Pinpoint the cell where the given text exists, returning its [X, Y] midpoint coordinate. 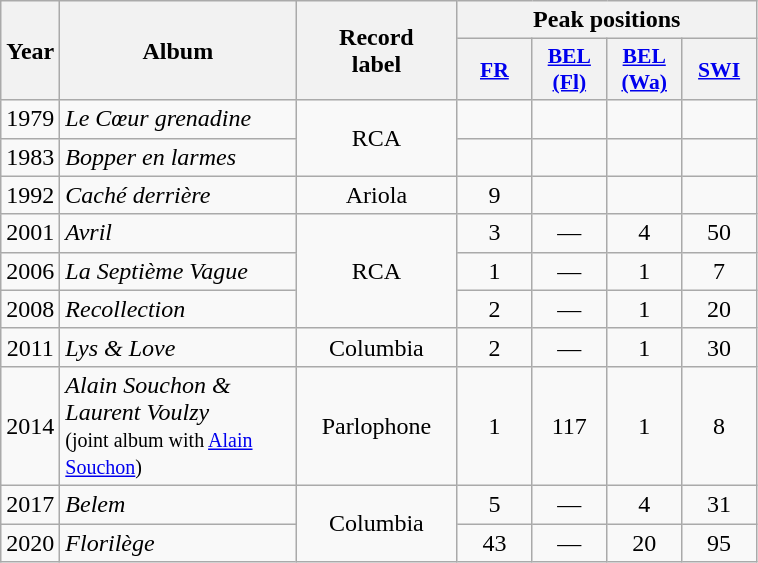
5 [494, 504]
Caché derrière [178, 195]
7 [720, 271]
2008 [30, 309]
Belem [178, 504]
8 [720, 426]
31 [720, 504]
SWI [720, 70]
95 [720, 543]
Lys & Love [178, 347]
1992 [30, 195]
2020 [30, 543]
1983 [30, 157]
Album [178, 50]
3 [494, 233]
Florilège [178, 543]
1979 [30, 119]
117 [570, 426]
Avril [178, 233]
Peak positions [607, 20]
Recordlabel [376, 50]
2011 [30, 347]
43 [494, 543]
Parlophone [376, 426]
Year [30, 50]
La Septième Vague [178, 271]
2017 [30, 504]
30 [720, 347]
Recollection [178, 309]
FR [494, 70]
Bopper en larmes [178, 157]
2001 [30, 233]
BEL(Fl) [570, 70]
50 [720, 233]
Alain Souchon & Laurent Voulzy (joint album with Alain Souchon) [178, 426]
2014 [30, 426]
Ariola [376, 195]
BEL(Wa) [644, 70]
9 [494, 195]
Le Cœur grenadine [178, 119]
2006 [30, 271]
